Find where the given text appears and provide that cell's center as (X, Y) coordinate. 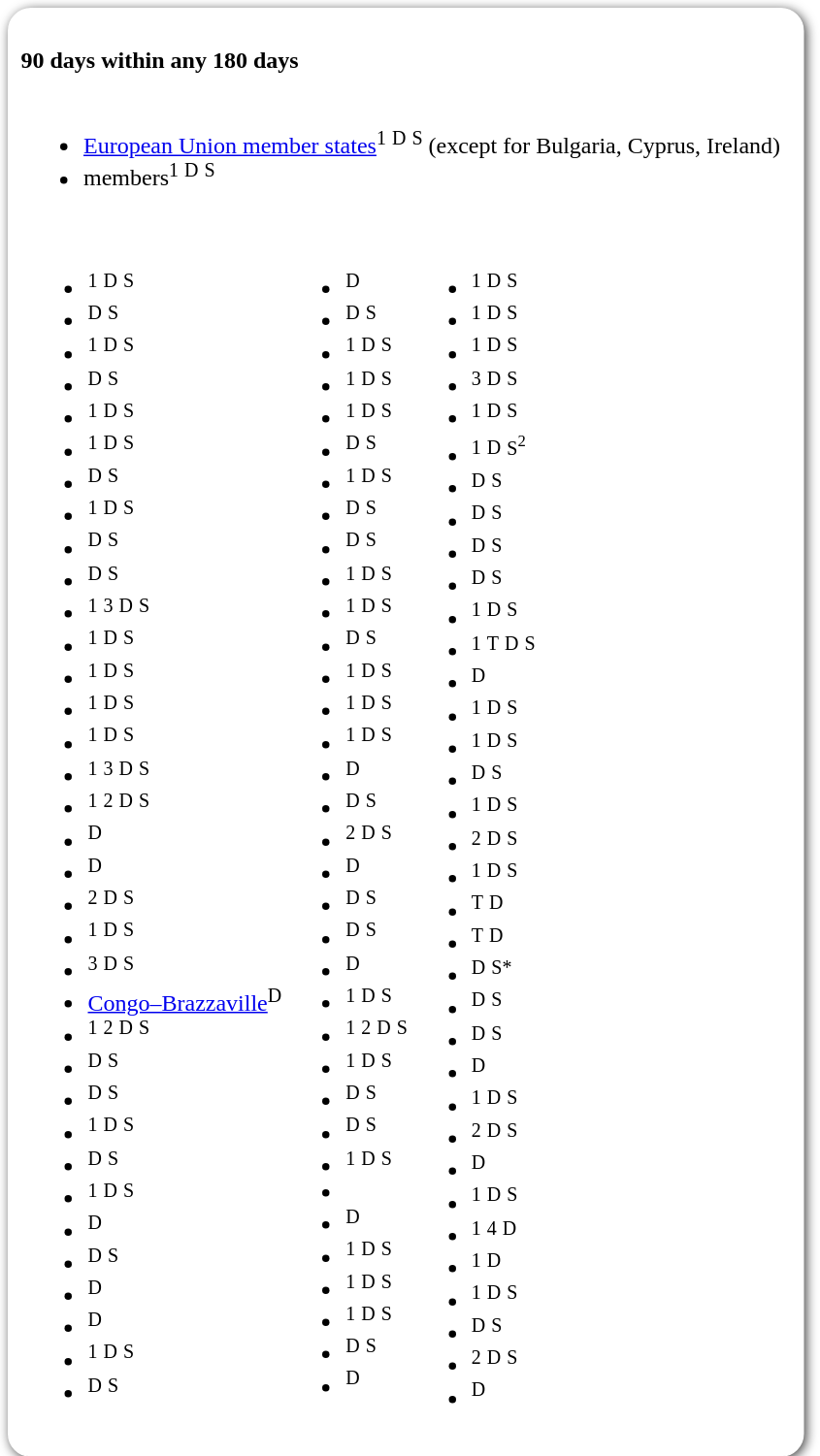
1 D S1 D S1 D S3 D S1 D S1 D S2D SD SD SD S1 D S1 T D SD1 D S1 D S D S 1 D S2 D S1 D ST DT DD S*D SD S D1 D S2 D SD1 D S1 4 D1 D1 D SD S2 D SD (474, 826)
DD S1 D S1 D S1 D SD S1 D SD SD S1 D S1 D SD S1 D S1 D S1 D SDD S2 D SDD SD SD1 D S1 2 D S1 D SD SD S1 D SD1 D S1 D S1 D SD SD (347, 826)
